Identify which cell holds the provided text, then report its (x, y) central coordinate. 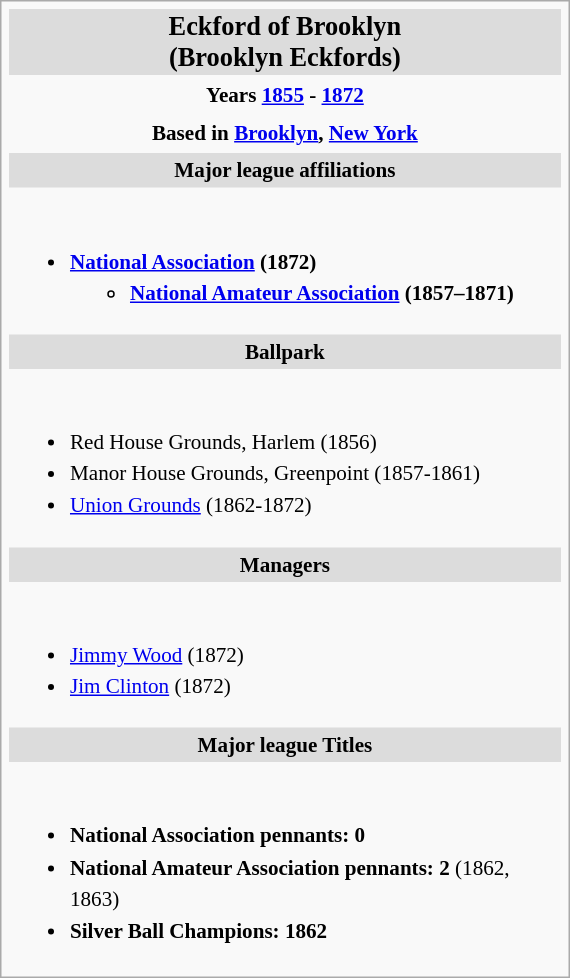
Major league Titles (284, 746)
Ballpark (284, 352)
Eckford of Brooklyn(Brooklyn Eckfords) (284, 42)
Managers (284, 564)
Major league affiliations (284, 170)
Red House Grounds, Harlem (1856)Manor House Grounds, Greenpoint (1857-1861)Union Grounds (1862-1872) (284, 458)
Based in Brooklyn, New York (284, 134)
Years 1855 - 1872 (284, 96)
National Association (1872)National Amateur Association (1857–1871) (284, 261)
National Association pennants: 0National Amateur Association pennants: 2 (1862, 1863)Silver Ball Champions: 1862 (284, 867)
Jimmy Wood (1872)Jim Clinton (1872) (284, 654)
